Return [X, Y] of the center of cell containing provided text 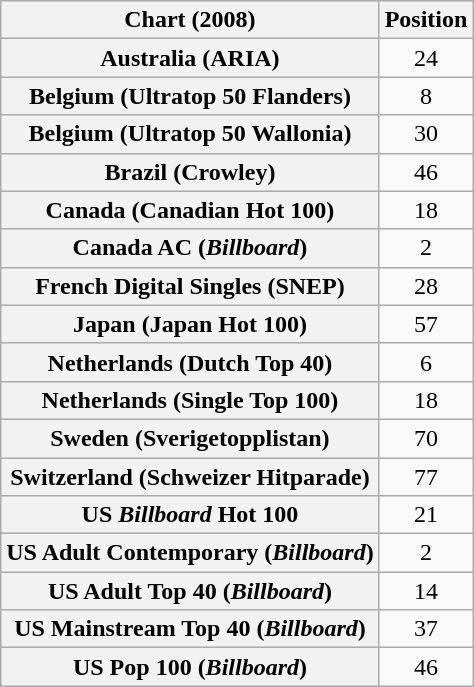
Position [426, 20]
Belgium (Ultratop 50 Wallonia) [190, 134]
French Digital Singles (SNEP) [190, 286]
8 [426, 96]
70 [426, 438]
Belgium (Ultratop 50 Flanders) [190, 96]
37 [426, 629]
US Adult Contemporary (Billboard) [190, 553]
Canada AC (Billboard) [190, 248]
Japan (Japan Hot 100) [190, 324]
6 [426, 362]
57 [426, 324]
Switzerland (Schweizer Hitparade) [190, 477]
21 [426, 515]
Brazil (Crowley) [190, 172]
24 [426, 58]
28 [426, 286]
Sweden (Sverigetopplistan) [190, 438]
14 [426, 591]
Netherlands (Dutch Top 40) [190, 362]
Netherlands (Single Top 100) [190, 400]
US Billboard Hot 100 [190, 515]
Chart (2008) [190, 20]
US Pop 100 (Billboard) [190, 667]
30 [426, 134]
Australia (ARIA) [190, 58]
Canada (Canadian Hot 100) [190, 210]
US Adult Top 40 (Billboard) [190, 591]
77 [426, 477]
US Mainstream Top 40 (Billboard) [190, 629]
